Identify which cell holds the provided text, then report its [x, y] central coordinate. 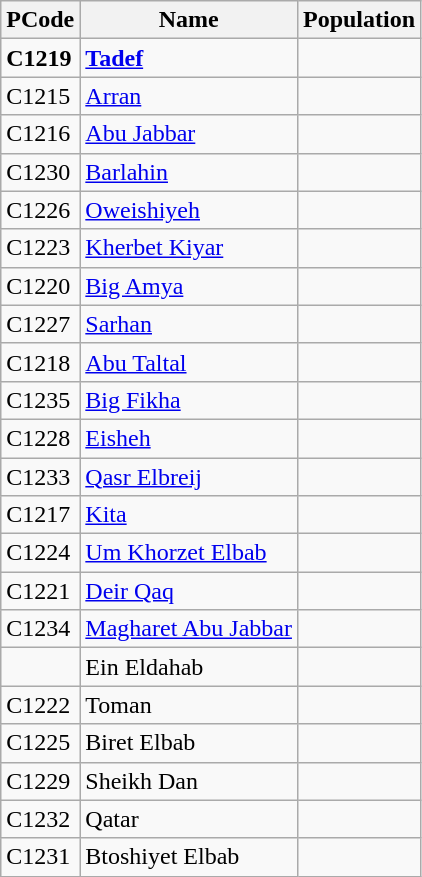
Sheikh Dan [189, 781]
C1228 [40, 438]
Kherbet Kiyar [189, 248]
Big Amya [189, 286]
C1226 [40, 210]
Arran [189, 96]
Toman [189, 705]
C1231 [40, 857]
Qasr Elbreij [189, 477]
Ein Eldahab [189, 667]
C1232 [40, 819]
C1223 [40, 248]
C1235 [40, 400]
C1229 [40, 781]
Oweishiyeh [189, 210]
Qatar [189, 819]
Barlahin [189, 172]
Tadef [189, 58]
C1224 [40, 553]
C1227 [40, 324]
Um Khorzet Elbab [189, 553]
Kita [189, 515]
C1219 [40, 58]
Biret Elbab [189, 743]
Btoshiyet Elbab [189, 857]
Name [189, 20]
Eisheh [189, 438]
Sarhan [189, 324]
C1215 [40, 96]
C1218 [40, 362]
C1220 [40, 286]
C1216 [40, 134]
C1221 [40, 591]
C1225 [40, 743]
PCode [40, 20]
C1230 [40, 172]
Population [358, 20]
C1222 [40, 705]
Abu Jabbar [189, 134]
C1233 [40, 477]
C1217 [40, 515]
Abu Taltal [189, 362]
C1234 [40, 629]
Big Fikha [189, 400]
Deir Qaq [189, 591]
Magharet Abu Jabbar [189, 629]
